Search for the cell housing the specified text and yield its [X, Y] center coordinate. 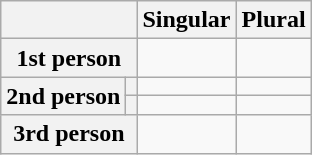
1st person [69, 58]
3rd person [69, 134]
Singular [186, 20]
2nd person [64, 96]
Plural [274, 20]
